Search for the cell housing the specified text and yield its [x, y] center coordinate. 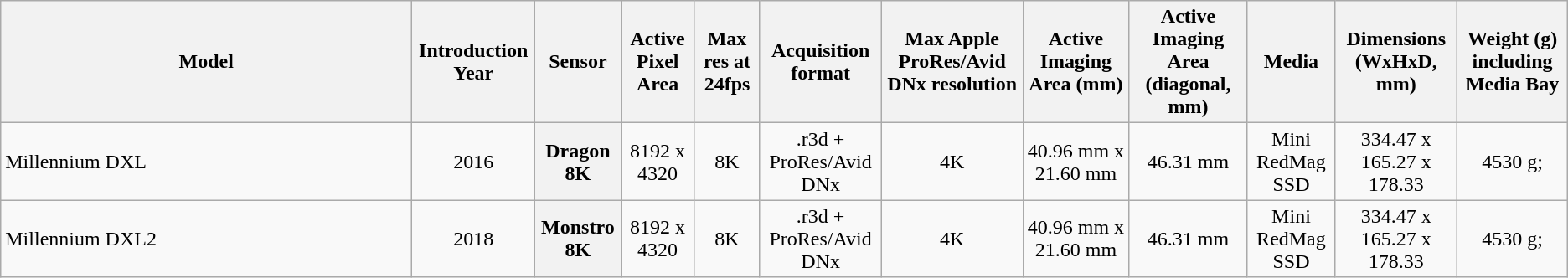
Dragon 8K [578, 162]
Max res at 24fps [727, 62]
Millennium DXL2 [206, 239]
Millennium DXL [206, 162]
Active Imaging Area (mm) [1075, 62]
Dimensions (WxHxD, mm) [1396, 62]
Introduction Year [474, 62]
Weight (g) including Media Bay [1513, 62]
Active Pixel Area [658, 62]
Acquisition format [821, 62]
Media [1291, 62]
2018 [474, 239]
Sensor [578, 62]
Monstro 8K [578, 239]
Active Imaging Area (diagonal, mm) [1188, 62]
Model [206, 62]
Max Apple ProRes/Avid DNx resolution [952, 62]
2016 [474, 162]
